Return the [x, y] coordinate for the center point of the cell that contains the specified text.  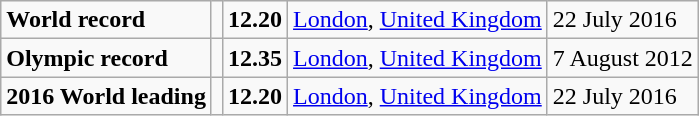
7 August 2012 [622, 58]
2016 World leading [106, 96]
Olympic record [106, 58]
World record [106, 20]
12.35 [254, 58]
